Determine the [X, Y] coordinate at the center of the cell enclosing the given text.  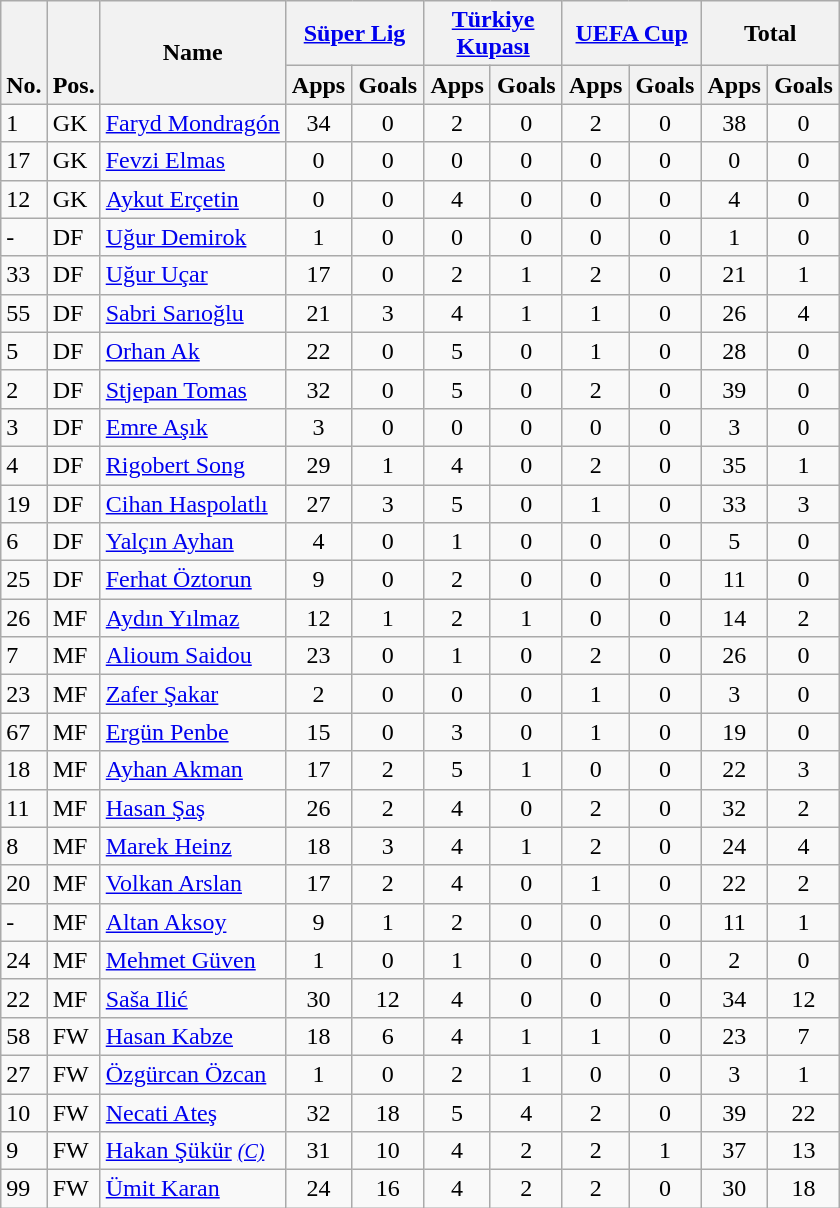
Uğur Demirok [192, 237]
Emre Aşık [192, 427]
UEFA Cup [632, 34]
Saša Ilić [192, 998]
Pos. [74, 52]
Süper Lig [354, 34]
Hasan Kabze [192, 1036]
Rigobert Song [192, 465]
Orhan Ak [192, 351]
Necati Ateş [192, 1113]
Stjepan Tomas [192, 389]
Volkan Arslan [192, 884]
Hakan Şükür (C) [192, 1151]
Türkiye Kupası [494, 34]
Cihan Haspolatlı [192, 503]
58 [24, 1036]
Fevzi Elmas [192, 161]
31 [318, 1151]
37 [734, 1151]
Uğur Uçar [192, 275]
28 [734, 351]
Name [192, 52]
Faryd Mondragón [192, 123]
13 [803, 1151]
Mehmet Güven [192, 960]
Özgürcan Özcan [192, 1074]
29 [318, 465]
Hasan Şaş [192, 808]
Marek Heinz [192, 846]
Yalçın Ayhan [192, 542]
Altan Aksoy [192, 922]
Total [770, 34]
Aykut Erçetin [192, 199]
38 [734, 123]
No. [24, 52]
8 [24, 846]
Zafer Şakar [192, 694]
Alioum Saidou [192, 656]
Ayhan Akman [192, 770]
16 [388, 1189]
20 [24, 884]
Ferhat Öztorun [192, 580]
15 [318, 732]
35 [734, 465]
99 [24, 1189]
55 [24, 313]
Ümit Karan [192, 1189]
14 [734, 618]
Aydın Yılmaz [192, 618]
Ergün Penbe [192, 732]
67 [24, 732]
25 [24, 580]
Sabri Sarıoğlu [192, 313]
